Return the [x, y] coordinate for the center point of the cell that contains the specified text.  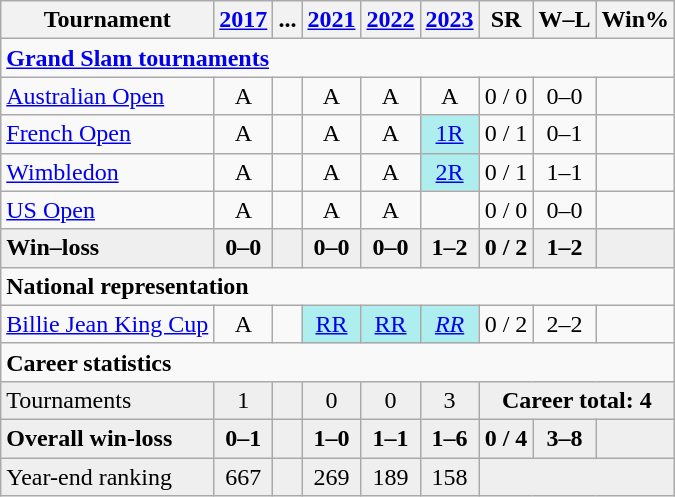
Overall win-loss [108, 438]
3 [450, 400]
French Open [108, 134]
1–6 [450, 438]
Win% [636, 20]
US Open [108, 210]
Australian Open [108, 96]
3–8 [564, 438]
2–2 [564, 324]
... [288, 20]
Win–loss [108, 248]
158 [450, 477]
0 / 4 [506, 438]
2017 [244, 20]
Billie Jean King Cup [108, 324]
2R [450, 172]
189 [390, 477]
2023 [450, 20]
Grand Slam tournaments [338, 58]
2022 [390, 20]
Wimbledon [108, 172]
National representation [338, 286]
Tournaments [108, 400]
1 [244, 400]
Career total: 4 [576, 400]
1–0 [332, 438]
667 [244, 477]
SR [506, 20]
269 [332, 477]
Career statistics [338, 362]
Tournament [108, 20]
W–L [564, 20]
1R [450, 134]
Year-end ranking [108, 477]
2021 [332, 20]
